Scan for the cell matching the given text and deliver its [X, Y] coordinate at center. 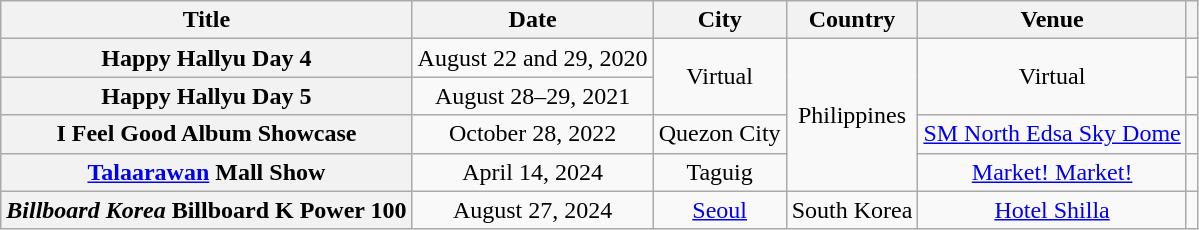
Philippines [852, 115]
August 28–29, 2021 [532, 96]
Quezon City [720, 134]
Happy Hallyu Day 4 [206, 58]
Taguig [720, 172]
Market! Market! [1052, 172]
August 27, 2024 [532, 210]
Date [532, 20]
Title [206, 20]
South Korea [852, 210]
October 28, 2022 [532, 134]
City [720, 20]
Talaarawan Mall Show [206, 172]
Seoul [720, 210]
Venue [1052, 20]
Billboard Korea Billboard K Power 100 [206, 210]
Hotel Shilla [1052, 210]
SM North Edsa Sky Dome [1052, 134]
Happy Hallyu Day 5 [206, 96]
Country [852, 20]
I Feel Good Album Showcase [206, 134]
August 22 and 29, 2020 [532, 58]
April 14, 2024 [532, 172]
